From the cell containing the given text, extract its center point as [X, Y] coordinate. 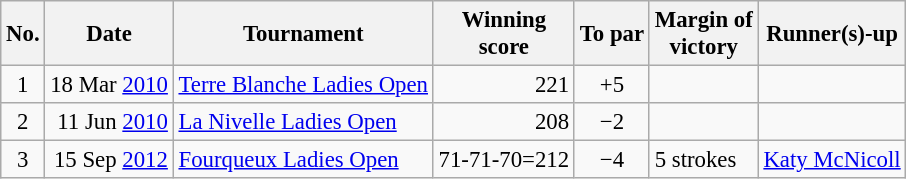
3 [23, 160]
71-71-70=212 [504, 160]
1 [23, 85]
5 strokes [704, 160]
2 [23, 122]
18 Mar 2010 [109, 85]
Runner(s)-up [832, 34]
Margin ofvictory [704, 34]
To par [612, 34]
−2 [612, 122]
15 Sep 2012 [109, 160]
Date [109, 34]
221 [504, 85]
Tournament [303, 34]
208 [504, 122]
Winningscore [504, 34]
−4 [612, 160]
11 Jun 2010 [109, 122]
Fourqueux Ladies Open [303, 160]
Katy McNicoll [832, 160]
+5 [612, 85]
Terre Blanche Ladies Open [303, 85]
No. [23, 34]
La Nivelle Ladies Open [303, 122]
